Detect which cell encompasses the target text, then output its [x, y] center coordinate. 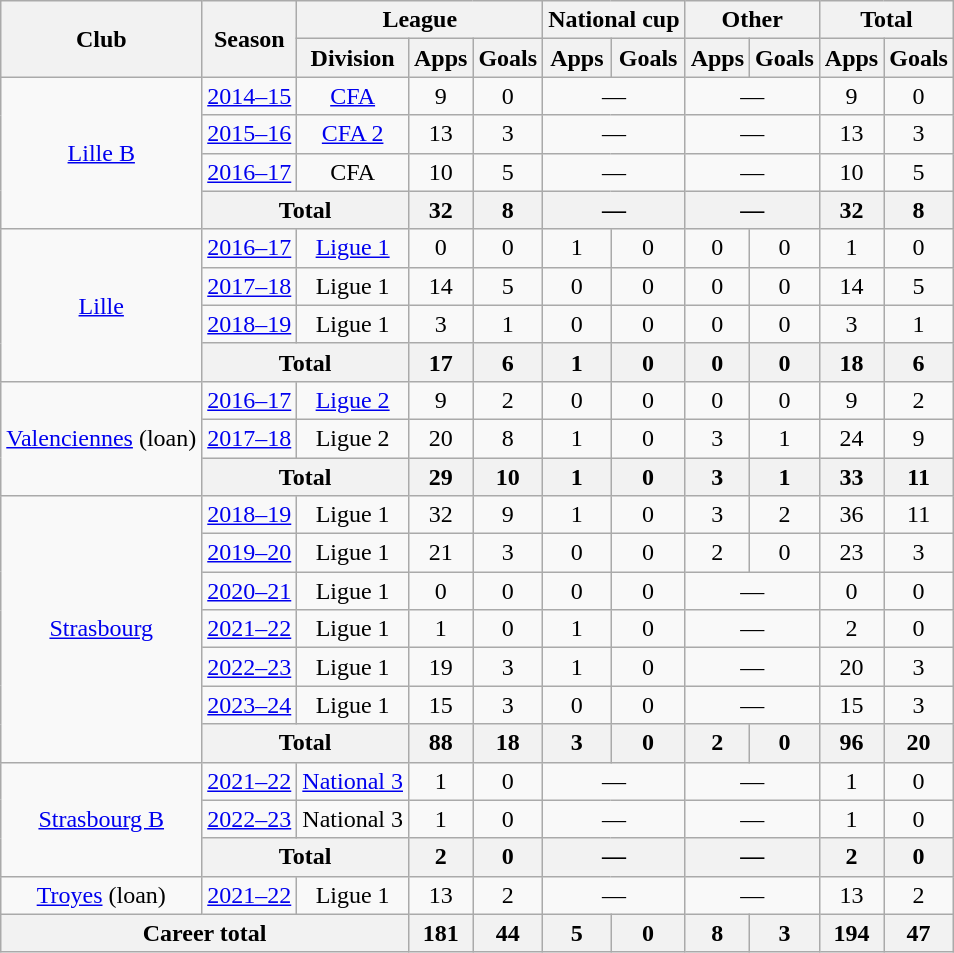
181 [440, 933]
88 [440, 743]
CFA 2 [353, 134]
24 [851, 438]
Lille B [102, 153]
47 [919, 933]
Club [102, 39]
2015–16 [250, 134]
Strasbourg [102, 629]
Valenciennes (loan) [102, 438]
Strasbourg B [102, 819]
Lille [102, 305]
17 [440, 362]
36 [851, 515]
19 [440, 667]
Other [752, 20]
2023–24 [250, 705]
29 [440, 477]
2019–20 [250, 553]
33 [851, 477]
National cup [614, 20]
2020–21 [250, 591]
Troyes (loan) [102, 895]
23 [851, 553]
194 [851, 933]
Division [353, 58]
Season [250, 39]
League [420, 20]
21 [440, 553]
Career total [205, 933]
2014–15 [250, 96]
44 [508, 933]
96 [851, 743]
